Pinpoint the cell where the given text exists, returning its (x, y) midpoint coordinate. 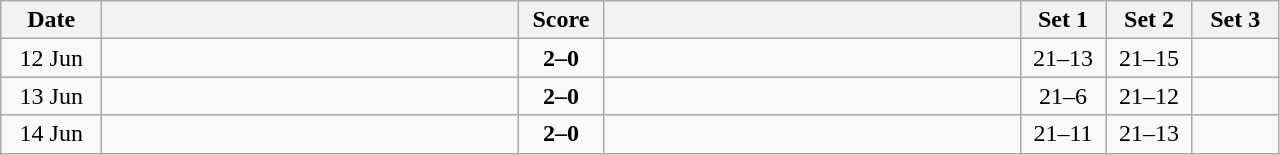
21–12 (1149, 96)
Set 1 (1063, 20)
12 Jun (52, 58)
21–15 (1149, 58)
14 Jun (52, 134)
Date (52, 20)
21–6 (1063, 96)
Set 3 (1235, 20)
13 Jun (52, 96)
Score (561, 20)
Set 2 (1149, 20)
21–11 (1063, 134)
